Capture the cell that displays the provided text and extract its (X, Y) central coordinate. 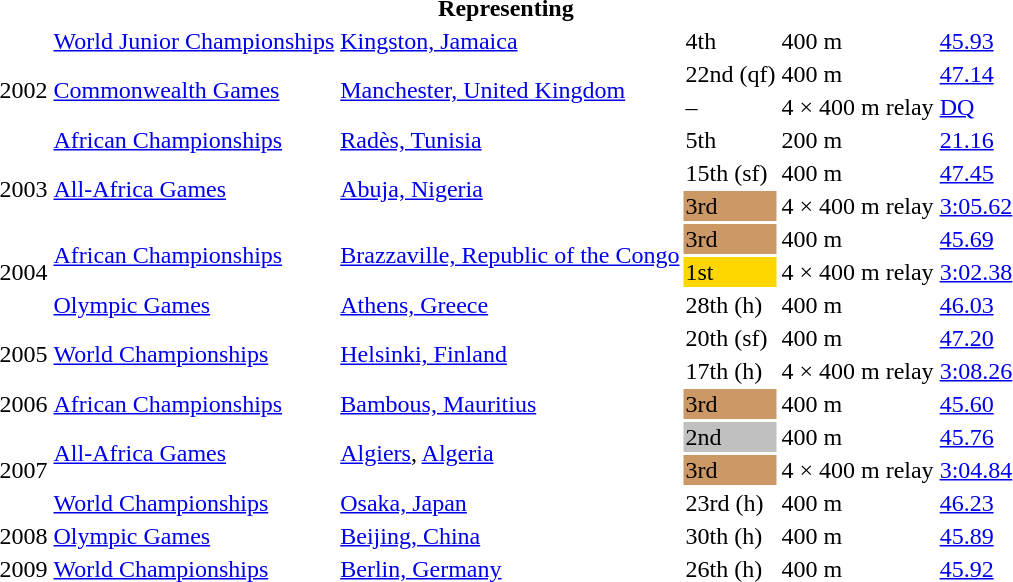
15th (sf) (730, 173)
Brazzaville, Republic of the Congo (510, 256)
20th (sf) (730, 338)
Manchester, United Kingdom (510, 90)
28th (h) (730, 305)
– (730, 107)
Helsinki, Finland (510, 354)
22nd (qf) (730, 74)
Algiers, Algeria (510, 454)
5th (730, 140)
200 m (858, 140)
Osaka, Japan (510, 503)
Radès, Tunisia (510, 140)
23rd (h) (730, 503)
17th (h) (730, 371)
1st (730, 272)
World Junior Championships (194, 41)
2nd (730, 437)
Bambous, Mauritius (510, 404)
Commonwealth Games (194, 90)
Kingston, Jamaica (510, 41)
Beijing, China (510, 536)
30th (h) (730, 536)
Athens, Greece (510, 305)
Abuja, Nigeria (510, 190)
4th (730, 41)
